Output the [x, y] coordinate of the center of the cell containing the given text.  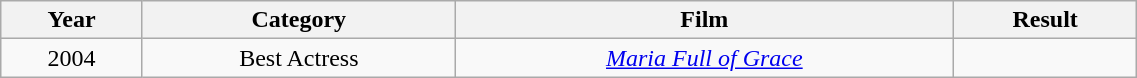
Film [704, 20]
Result [1044, 20]
Year [72, 20]
Maria Full of Grace [704, 58]
Best Actress [298, 58]
Category [298, 20]
2004 [72, 58]
